Extract the (x, y) coordinate from the center of the cell holding the provided text.  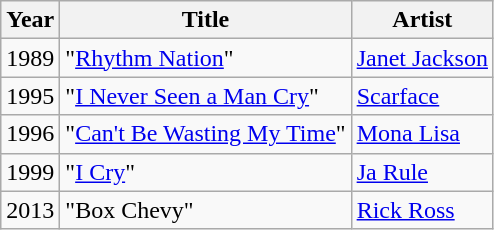
"Rhythm Nation" (206, 58)
Year (30, 20)
1999 (30, 172)
Mona Lisa (422, 134)
"I Cry" (206, 172)
Scarface (422, 96)
"I Never Seen a Man Cry" (206, 96)
Janet Jackson (422, 58)
Title (206, 20)
1996 (30, 134)
Artist (422, 20)
Rick Ross (422, 210)
"Box Chevy" (206, 210)
Ja Rule (422, 172)
1995 (30, 96)
"Can't Be Wasting My Time" (206, 134)
1989 (30, 58)
2013 (30, 210)
